Find where the given text appears and provide that cell's center as [X, Y] coordinate. 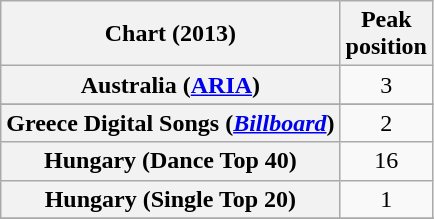
Hungary (Dance Top 40) [170, 161]
Chart (2013) [170, 34]
3 [386, 85]
Australia (ARIA) [170, 85]
1 [386, 199]
Peakposition [386, 34]
Greece Digital Songs (Billboard) [170, 123]
16 [386, 161]
Hungary (Single Top 20) [170, 199]
2 [386, 123]
